Identify which cell holds the provided text, then report its [X, Y] central coordinate. 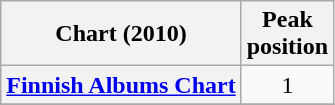
1 [287, 85]
Chart (2010) [121, 34]
Peak position [287, 34]
Finnish Albums Chart [121, 85]
